Identify which cell holds the provided text, then report its (x, y) central coordinate. 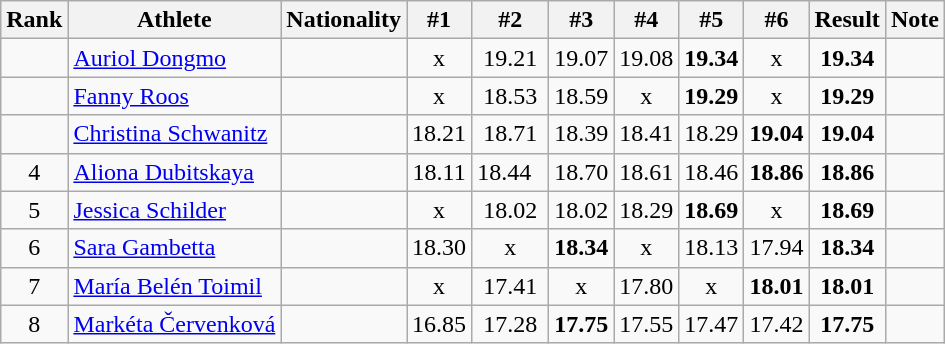
#4 (646, 20)
Jessica Schilder (174, 210)
17.80 (646, 286)
18.70 (582, 172)
17.42 (776, 324)
Auriol Dongmo (174, 58)
18.59 (582, 96)
17.41 (510, 286)
18.39 (582, 134)
18.30 (440, 248)
Markéta Červenková (174, 324)
#2 (510, 20)
6 (34, 248)
17.28 (510, 324)
18.11 (440, 172)
18.13 (712, 248)
7 (34, 286)
18.53 (510, 96)
Result (847, 20)
19.08 (646, 58)
#3 (582, 20)
#6 (776, 20)
8 (34, 324)
María Belén Toimil (174, 286)
Nationality (344, 20)
18.41 (646, 134)
19.07 (582, 58)
Athlete (174, 20)
18.61 (646, 172)
18.71 (510, 134)
Sara Gambetta (174, 248)
#1 (440, 20)
#5 (712, 20)
Christina Schwanitz (174, 134)
17.47 (712, 324)
4 (34, 172)
18.44 (510, 172)
17.94 (776, 248)
18.21 (440, 134)
19.21 (510, 58)
Aliona Dubitskaya (174, 172)
Note (914, 20)
18.46 (712, 172)
17.55 (646, 324)
5 (34, 210)
Rank (34, 20)
Fanny Roos (174, 96)
16.85 (440, 324)
